Output the (x, y) coordinate of the center of the cell containing the given text.  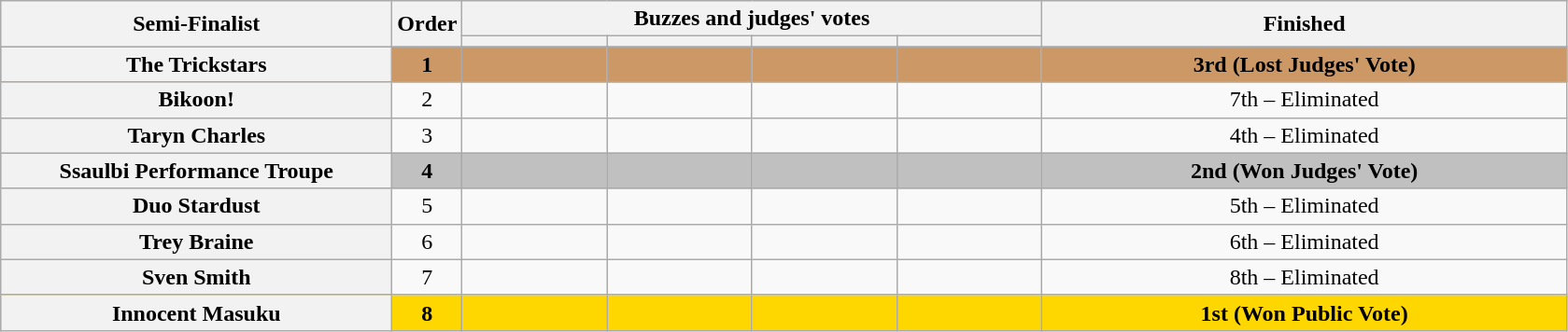
7 (428, 277)
3rd (Lost Judges' Vote) (1304, 64)
Trey Braine (196, 242)
4 (428, 171)
1st (Won Public Vote) (1304, 312)
7th – Eliminated (1304, 100)
Semi-Finalist (196, 24)
6th – Eliminated (1304, 242)
6 (428, 242)
4th – Eliminated (1304, 135)
2 (428, 100)
Taryn Charles (196, 135)
Duo Stardust (196, 206)
Innocent Masuku (196, 312)
5 (428, 206)
3 (428, 135)
Sven Smith (196, 277)
Finished (1304, 24)
Bikoon! (196, 100)
1 (428, 64)
Buzzes and judges' votes (752, 19)
2nd (Won Judges' Vote) (1304, 171)
Order (428, 24)
Ssaulbi Performance Troupe (196, 171)
8 (428, 312)
8th – Eliminated (1304, 277)
The Trickstars (196, 64)
5th – Eliminated (1304, 206)
